Detect which cell encompasses the target text, then output its (X, Y) center coordinate. 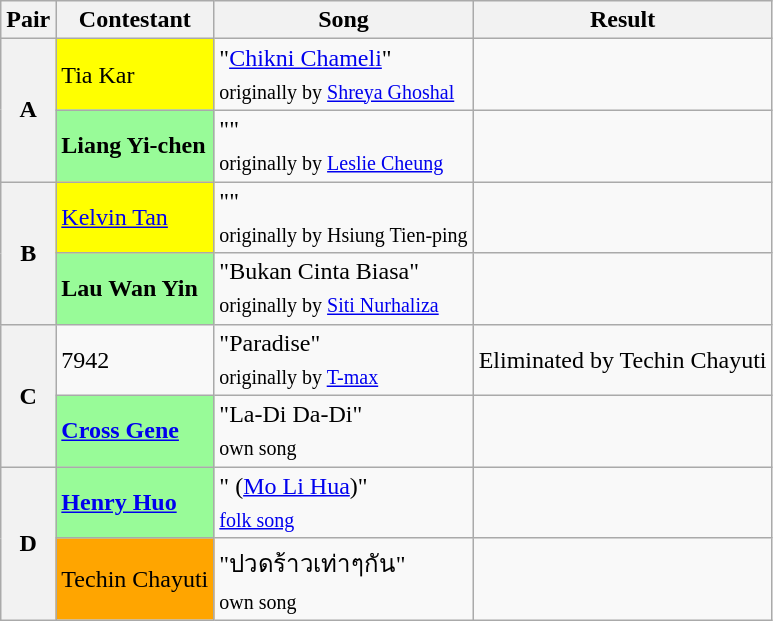
"Bukan Cinta Biasa"originally by Siti Nurhaliza (344, 288)
"Chikni Chameli"originally by Shreya Ghoshal (344, 74)
Tia Kar (135, 74)
Cross Gene (135, 432)
Eliminated by Techin Chayuti (622, 360)
B (28, 254)
Song (344, 20)
Henry Huo (135, 502)
Techin Chayuti (135, 579)
Liang Yi-chen (135, 146)
"La-Di Da-Di"own song (344, 432)
""originally by Leslie Cheung (344, 146)
"Paradise"originally by T-max (344, 360)
" (Mo Li Hua)"folk song (344, 502)
D (28, 544)
Contestant (135, 20)
C (28, 396)
"ปวดร้าวเท่าๆกัน"own song (344, 579)
Kelvin Tan (135, 218)
Lau Wan Yin (135, 288)
Result (622, 20)
""originally by Hsiung Tien-ping (344, 218)
A (28, 110)
Pair (28, 20)
7942 (135, 360)
